Return (X, Y) of the center of cell containing provided text 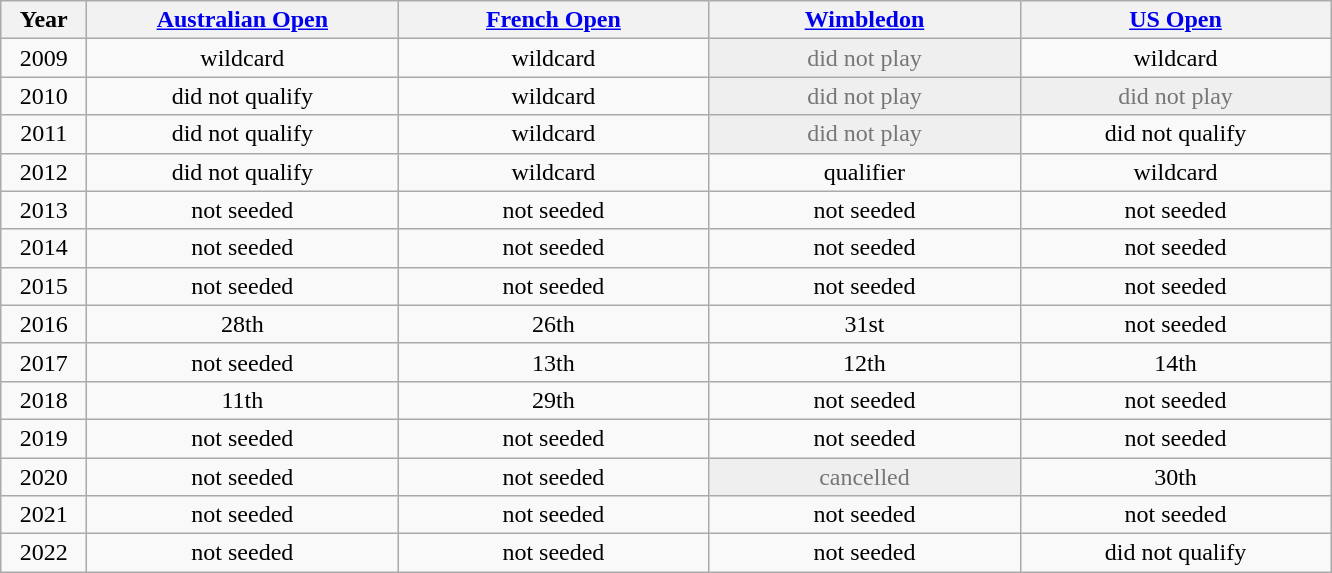
2014 (44, 248)
Australian Open (242, 20)
30th (1176, 477)
Year (44, 20)
2019 (44, 438)
31st (864, 324)
11th (242, 400)
2020 (44, 477)
13th (554, 362)
2017 (44, 362)
Wimbledon (864, 20)
2015 (44, 286)
2012 (44, 172)
French Open (554, 20)
29th (554, 400)
2022 (44, 553)
2010 (44, 96)
2016 (44, 324)
US Open (1176, 20)
26th (554, 324)
12th (864, 362)
cancelled (864, 477)
28th (242, 324)
2018 (44, 400)
qualifier (864, 172)
2021 (44, 515)
2011 (44, 134)
2013 (44, 210)
14th (1176, 362)
2009 (44, 58)
